For the text-containing cell, return its midpoint in (x, y) coordinate format. 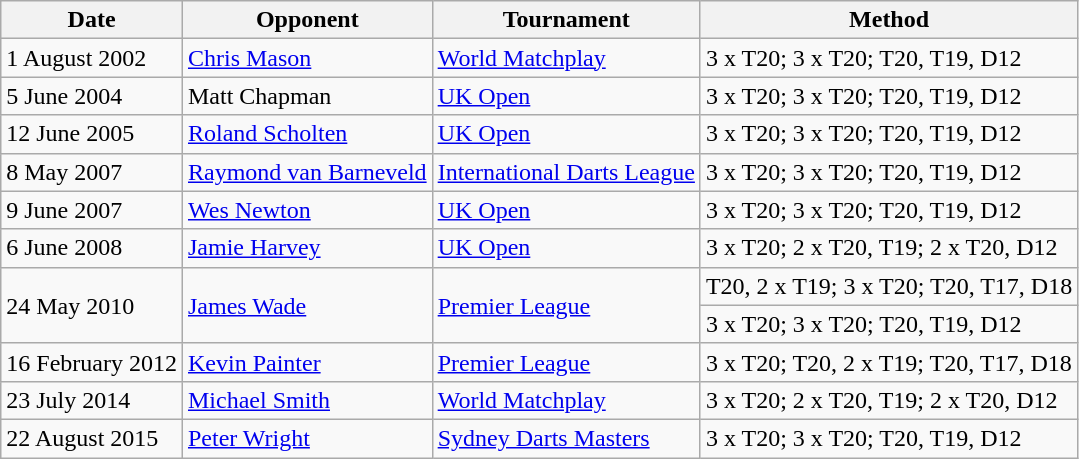
James Wade (307, 305)
International Darts League (566, 172)
23 July 2014 (92, 400)
T20, 2 x T19; 3 x T20; T20, T17, D18 (888, 286)
5 June 2004 (92, 96)
1 August 2002 (92, 58)
6 June 2008 (92, 248)
Chris Mason (307, 58)
22 August 2015 (92, 438)
Raymond van Barneveld (307, 172)
Roland Scholten (307, 134)
Michael Smith (307, 400)
Opponent (307, 20)
12 June 2005 (92, 134)
3 x T20; T20, 2 x T19; T20, T17, D18 (888, 362)
Wes Newton (307, 210)
9 June 2007 (92, 210)
Date (92, 20)
8 May 2007 (92, 172)
Peter Wright (307, 438)
Matt Chapman (307, 96)
24 May 2010 (92, 305)
16 February 2012 (92, 362)
Sydney Darts Masters (566, 438)
Jamie Harvey (307, 248)
Method (888, 20)
Tournament (566, 20)
Kevin Painter (307, 362)
